Return [X, Y] of the center of cell containing provided text 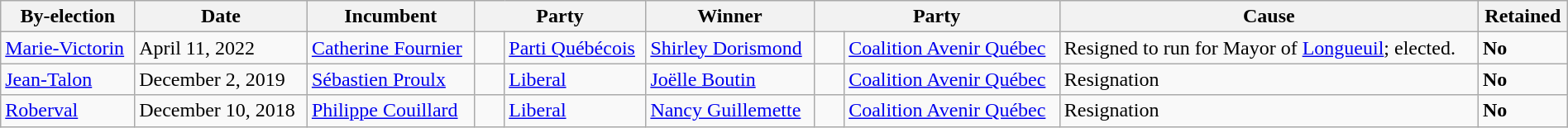
April 11, 2022 [222, 48]
Incumbent [390, 17]
Philippe Couillard [390, 111]
Sébastien Proulx [390, 79]
Joëlle Boutin [729, 79]
Resigned to run for Mayor of Longueuil; elected. [1269, 48]
Shirley Dorismond [729, 48]
Parti Québécois [576, 48]
Nancy Guillemette [729, 111]
Date [222, 17]
December 10, 2018 [222, 111]
Jean-Talon [68, 79]
Winner [729, 17]
Marie-Victorin [68, 48]
Catherine Fournier [390, 48]
December 2, 2019 [222, 79]
By-election [68, 17]
Retained [1523, 17]
Cause [1269, 17]
Roberval [68, 111]
